Detect which cell encompasses the target text, then output its (X, Y) center coordinate. 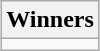
Winners (50, 20)
